Find where the given text appears and provide that cell's center as [x, y] coordinate. 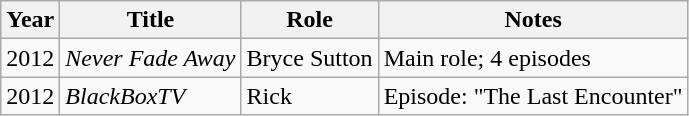
Episode: "The Last Encounter" [533, 96]
Role [310, 20]
Bryce Sutton [310, 58]
Year [30, 20]
Main role; 4 episodes [533, 58]
Notes [533, 20]
BlackBoxTV [150, 96]
Rick [310, 96]
Never Fade Away [150, 58]
Title [150, 20]
